For the text-containing cell, return its midpoint in (x, y) coordinate format. 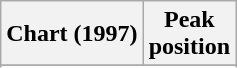
Chart (1997) (72, 34)
Peakposition (189, 34)
